Determine the [X, Y] coordinate at the center of the cell enclosing the given text.  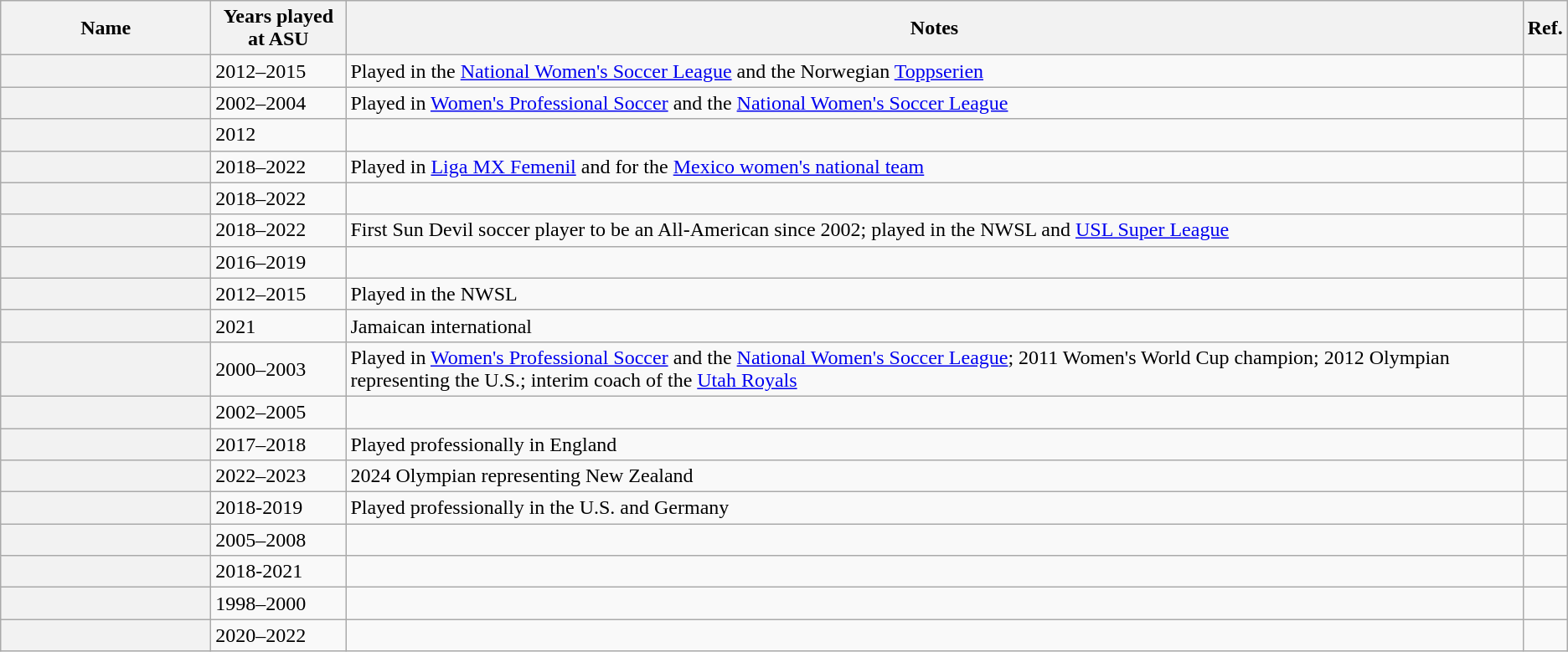
2024 Olympian representing New Zealand [935, 476]
Notes [935, 28]
Played professionally in the U.S. and Germany [935, 508]
2002–2004 [278, 103]
Played in Women's Professional Soccer and the National Women's Soccer League [935, 103]
2018-2019 [278, 508]
1998–2000 [278, 603]
Years played at ASU [278, 28]
2016–2019 [278, 262]
Played in Liga MX Femenil and for the Mexico women's national team [935, 167]
Name [106, 28]
2017–2018 [278, 444]
2002–2005 [278, 412]
2022–2023 [278, 476]
2005–2008 [278, 540]
Played in the National Women's Soccer League and the Norwegian Toppserien [935, 71]
Played professionally in England [935, 444]
2000–2003 [278, 368]
2021 [278, 326]
2020–2022 [278, 635]
2012 [278, 135]
2018-2021 [278, 572]
First Sun Devil soccer player to be an All-American since 2002; played in the NWSL and USL Super League [935, 230]
Ref. [1545, 28]
Jamaican international [935, 326]
Played in the NWSL [935, 294]
